Find where the given text appears and provide that cell's center as (X, Y) coordinate. 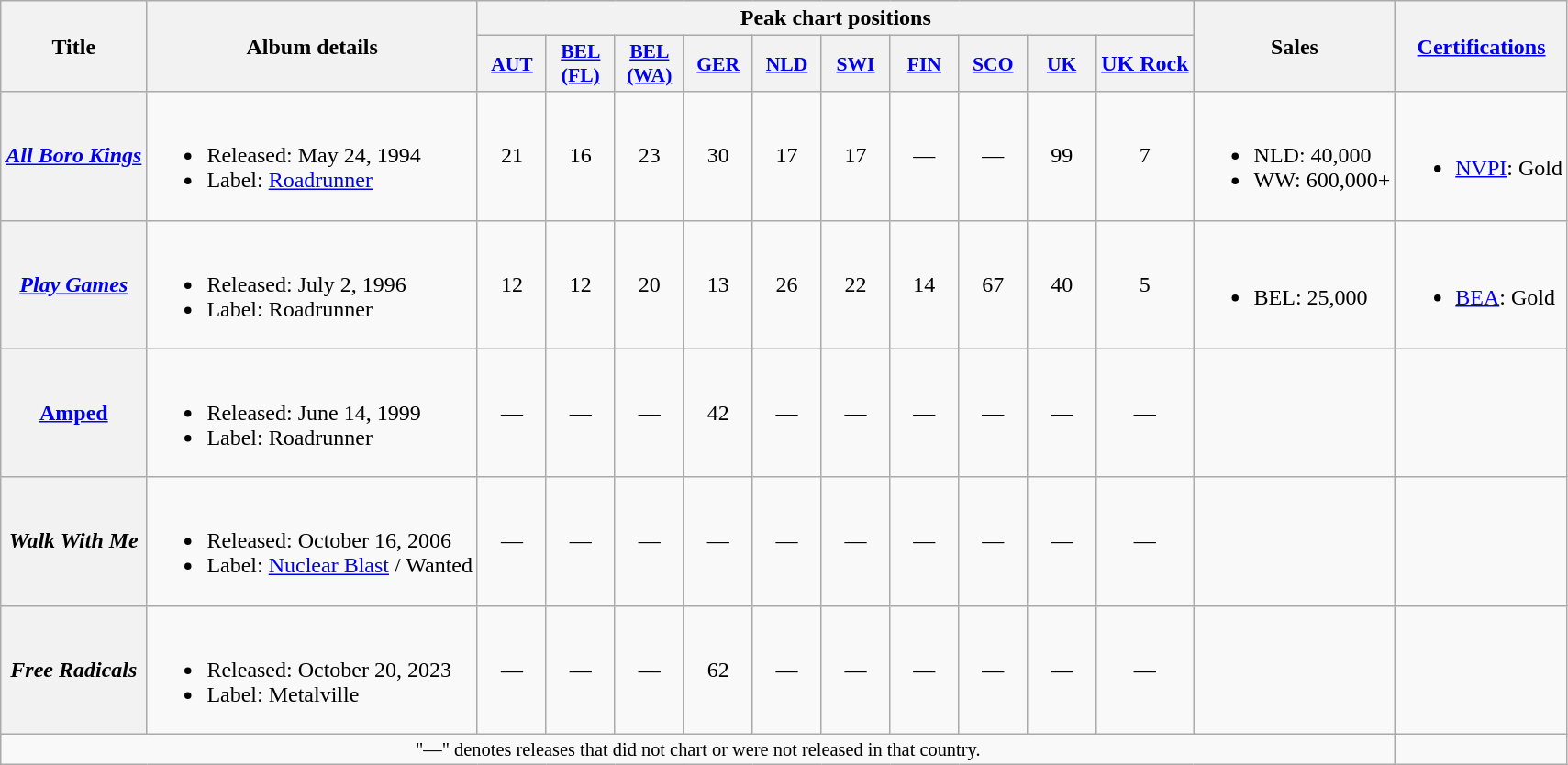
Released: June 14, 1999Label: Roadrunner (312, 413)
Free Radicals (73, 670)
23 (650, 156)
Amped (73, 413)
30 (717, 156)
5 (1145, 284)
BEL: 25,000 (1295, 284)
40 (1062, 284)
99 (1062, 156)
42 (717, 413)
22 (855, 284)
Certifications (1482, 46)
Sales (1295, 46)
NLD (787, 64)
SWI (855, 64)
16 (580, 156)
Peak chart positions (835, 18)
Released: July 2, 1996Label: Roadrunner (312, 284)
Album details (312, 46)
Play Games (73, 284)
7 (1145, 156)
UK (1062, 64)
BEL (FL) (580, 64)
SCO (993, 64)
AUT (512, 64)
26 (787, 284)
Released: May 24, 1994Label: Roadrunner (312, 156)
GER (717, 64)
14 (925, 284)
UK Rock (1145, 64)
13 (717, 284)
20 (650, 284)
"—" denotes releases that did not chart or were not released in that country. (698, 749)
NLD: 40,000WW: 600,000+ (1295, 156)
62 (717, 670)
NVPI: Gold (1482, 156)
Released: October 16, 2006Label: Nuclear Blast / Wanted (312, 541)
Walk With Me (73, 541)
FIN (925, 64)
Title (73, 46)
BEA: Gold (1482, 284)
21 (512, 156)
Released: October 20, 2023Label: Metalville (312, 670)
BEL (WA) (650, 64)
67 (993, 284)
All Boro Kings (73, 156)
